Find where the given text appears and provide that cell's center as [X, Y] coordinate. 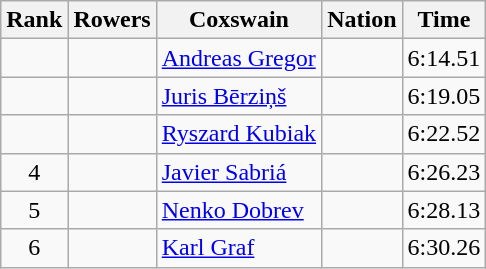
Coxswain [238, 20]
6:30.26 [444, 248]
Karl Graf [238, 248]
Javier Sabriá [238, 172]
Nation [362, 20]
6:26.23 [444, 172]
6:28.13 [444, 210]
Rowers [112, 20]
6:22.52 [444, 134]
Juris Bērziņš [238, 96]
6:19.05 [444, 96]
4 [34, 172]
Andreas Gregor [238, 58]
Rank [34, 20]
Ryszard Kubiak [238, 134]
6:14.51 [444, 58]
Nenko Dobrev [238, 210]
6 [34, 248]
5 [34, 210]
Time [444, 20]
